Capture the cell that displays the provided text and extract its [X, Y] central coordinate. 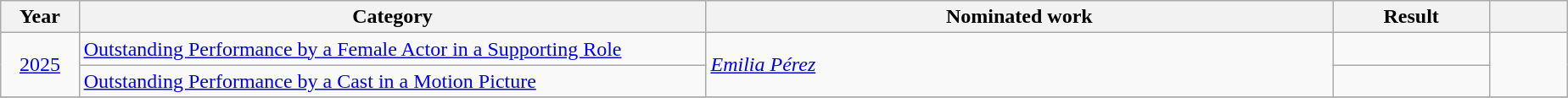
Outstanding Performance by a Female Actor in a Supporting Role [392, 49]
Category [392, 17]
Emilia Pérez [1020, 65]
Year [40, 17]
Nominated work [1020, 17]
2025 [40, 65]
Result [1412, 17]
Outstanding Performance by a Cast in a Motion Picture [392, 81]
